Locate the cell with the specified text and output its (x, y) center coordinate. 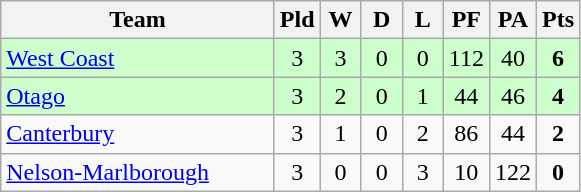
Team (138, 20)
10 (466, 172)
PA (512, 20)
4 (558, 96)
W (340, 20)
Canterbury (138, 134)
West Coast (138, 58)
6 (558, 58)
PF (466, 20)
112 (466, 58)
Nelson-Marlborough (138, 172)
40 (512, 58)
D (382, 20)
122 (512, 172)
Otago (138, 96)
46 (512, 96)
Pts (558, 20)
86 (466, 134)
L (422, 20)
Pld (297, 20)
